Return [x, y] of the center of cell containing provided text 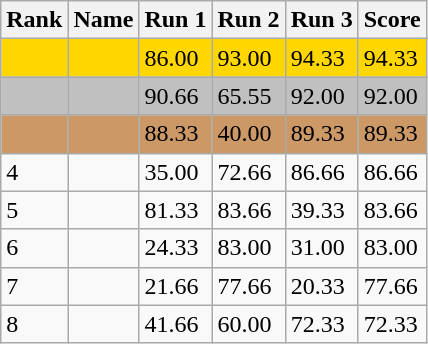
8 [34, 324]
65.55 [248, 96]
72.66 [248, 172]
Rank [34, 20]
Score [392, 20]
35.00 [176, 172]
90.66 [176, 96]
93.00 [248, 58]
86.00 [176, 58]
21.66 [176, 286]
40.00 [248, 134]
39.33 [322, 210]
Name [104, 20]
Run 3 [322, 20]
Run 1 [176, 20]
60.00 [248, 324]
41.66 [176, 324]
81.33 [176, 210]
4 [34, 172]
7 [34, 286]
31.00 [322, 248]
Run 2 [248, 20]
24.33 [176, 248]
5 [34, 210]
20.33 [322, 286]
88.33 [176, 134]
6 [34, 248]
